Determine the (X, Y) coordinate at the center of the cell enclosing the given text.  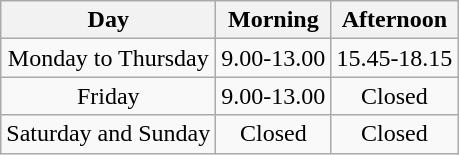
Saturday and Sunday (108, 134)
Day (108, 20)
Monday to Thursday (108, 58)
15.45-18.15 (394, 58)
Friday (108, 96)
Morning (274, 20)
Afternoon (394, 20)
